For the text-containing cell, return its midpoint in (x, y) coordinate format. 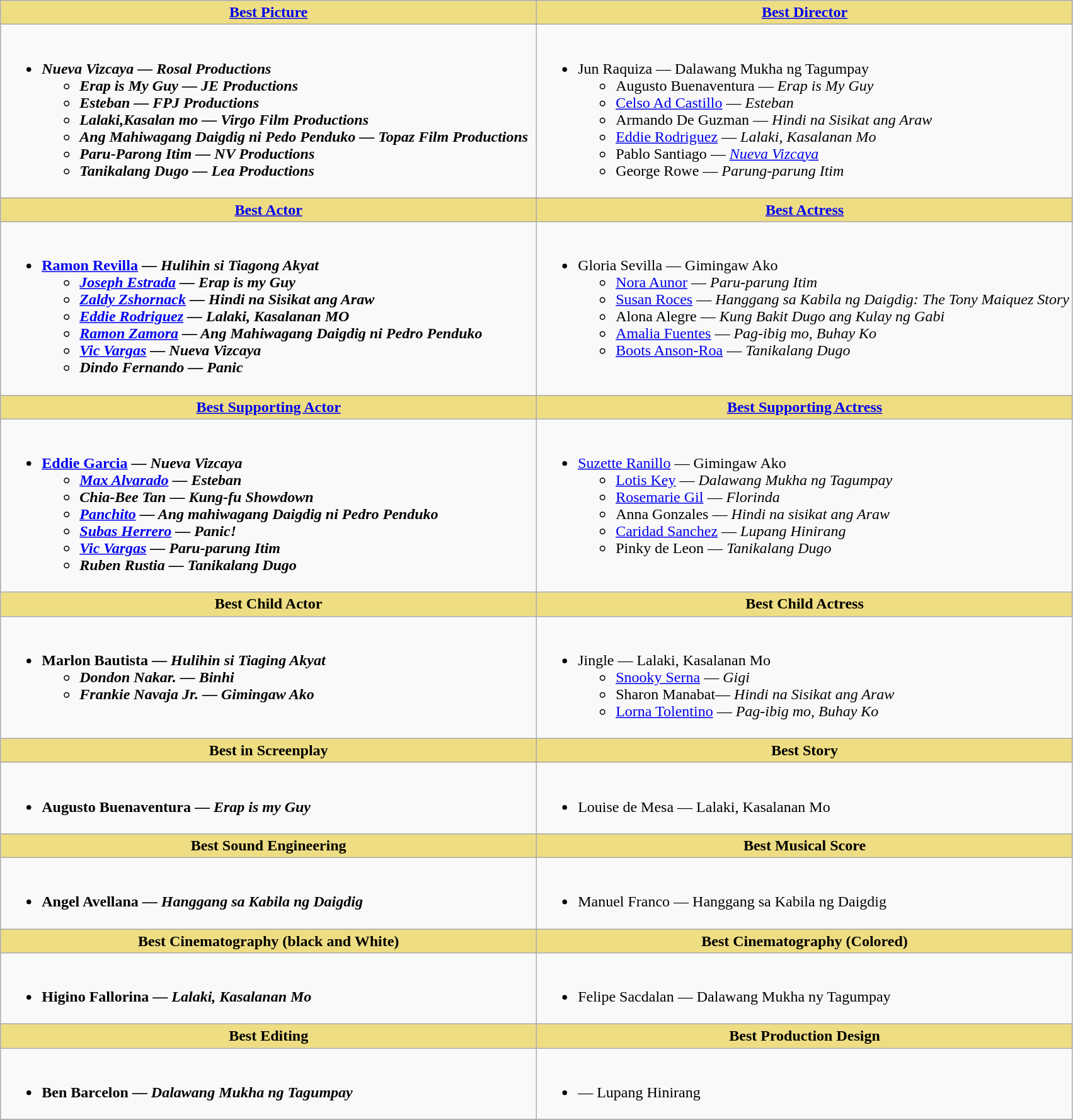
— Lupang Hinirang (805, 1083)
Best Cinematography (black and White) (268, 940)
Best Actress (805, 210)
Best Actor (268, 210)
Augusto Buenaventura — Erap is my Guy (268, 797)
Ben Barcelon — Dalawang Mukha ng Tagumpay (268, 1083)
Best Picture (268, 13)
Higino Fallorina — Lalaki, Kasalanan Mo (268, 989)
Best Production Design (805, 1036)
Best Story (805, 750)
Best Musical Score (805, 845)
Jingle — Lalaki, Kasalanan MoSnooky Serna — GigiSharon Manabat— Hindi na Sisikat ang ArawLorna Tolentino — Pag-ibig mo, Buhay Ko (805, 677)
Best Supporting Actress (805, 407)
Best Cinematography (Colored) (805, 940)
Marlon Bautista — Hulihin si Tiaging AkyatDondon Nakar. — BinhiFrankie Navaja Jr. — Gimingaw Ako (268, 677)
Best in Screenplay (268, 750)
Best Director (805, 13)
Angel Avellana — Hanggang sa Kabila ng Daigdig (268, 893)
Louise de Mesa — Lalaki, Kasalanan Mo (805, 797)
Best Supporting Actor (268, 407)
Best Child Actress (805, 604)
Best Sound Engineering (268, 845)
Felipe Sacdalan — Dalawang Mukha ny Tagumpay (805, 989)
Best Child Actor (268, 604)
Best Editing (268, 1036)
Manuel Franco — Hanggang sa Kabila ng Daigdig (805, 893)
